From the cell containing the given text, extract its center point as (X, Y) coordinate. 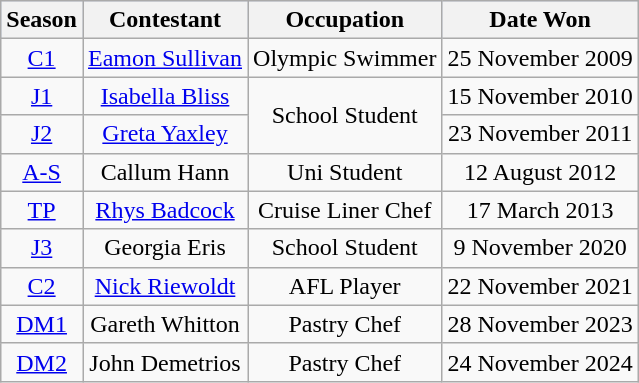
Uni Student (345, 172)
Olympic Swimmer (345, 58)
Isabella Bliss (164, 96)
A-S (42, 172)
9 November 2020 (540, 248)
17 March 2013 (540, 210)
J3 (42, 248)
DM2 (42, 362)
Occupation (345, 20)
23 November 2011 (540, 134)
Georgia Eris (164, 248)
Season (42, 20)
25 November 2009 (540, 58)
C1 (42, 58)
12 August 2012 (540, 172)
Rhys Badcock (164, 210)
22 November 2021 (540, 286)
24 November 2024 (540, 362)
Date Won (540, 20)
Gareth Whitton (164, 324)
Contestant (164, 20)
TP (42, 210)
Eamon Sullivan (164, 58)
Callum Hann (164, 172)
15 November 2010 (540, 96)
C2 (42, 286)
John Demetrios (164, 362)
28 November 2023 (540, 324)
J1 (42, 96)
Cruise Liner Chef (345, 210)
J2 (42, 134)
Nick Riewoldt (164, 286)
AFL Player (345, 286)
Greta Yaxley (164, 134)
DM1 (42, 324)
